Search for the cell housing the specified text and yield its (X, Y) center coordinate. 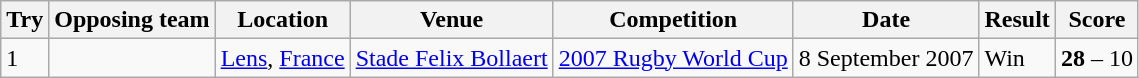
Opposing team (132, 20)
2007 Rugby World Cup (673, 58)
1 (25, 58)
Venue (452, 20)
Competition (673, 20)
Lens, France (282, 58)
Location (282, 20)
Result (1017, 20)
Score (1096, 20)
Try (25, 20)
Win (1017, 58)
28 – 10 (1096, 58)
8 September 2007 (886, 58)
Stade Felix Bollaert (452, 58)
Date (886, 20)
